Return the (X, Y) coordinate for the center point of the cell that contains the specified text.  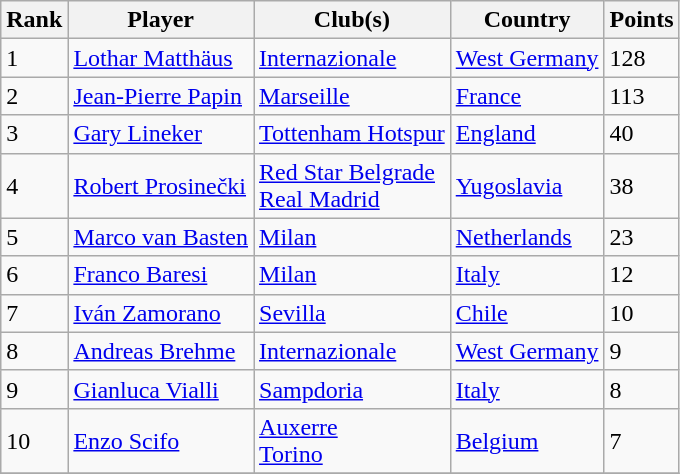
Auxerre Torino (352, 440)
40 (642, 134)
Robert Prosinečki (161, 186)
Marco van Basten (161, 237)
Netherlands (527, 237)
Gary Lineker (161, 134)
Jean-Pierre Papin (161, 96)
1 (34, 58)
12 (642, 275)
Iván Zamorano (161, 313)
Points (642, 20)
Lothar Matthäus (161, 58)
France (527, 96)
Yugoslavia (527, 186)
4 (34, 186)
Enzo Scifo (161, 440)
England (527, 134)
38 (642, 186)
2 (34, 96)
Belgium (527, 440)
Red Star Belgrade Real Madrid (352, 186)
Player (161, 20)
3 (34, 134)
Gianluca Vialli (161, 389)
5 (34, 237)
23 (642, 237)
128 (642, 58)
Club(s) (352, 20)
Andreas Brehme (161, 351)
Sevilla (352, 313)
Rank (34, 20)
Sampdoria (352, 389)
6 (34, 275)
Country (527, 20)
113 (642, 96)
Tottenham Hotspur (352, 134)
Marseille (352, 96)
Chile (527, 313)
Franco Baresi (161, 275)
